Provide the (X, Y) coordinate of the cell's center where the given text is located.  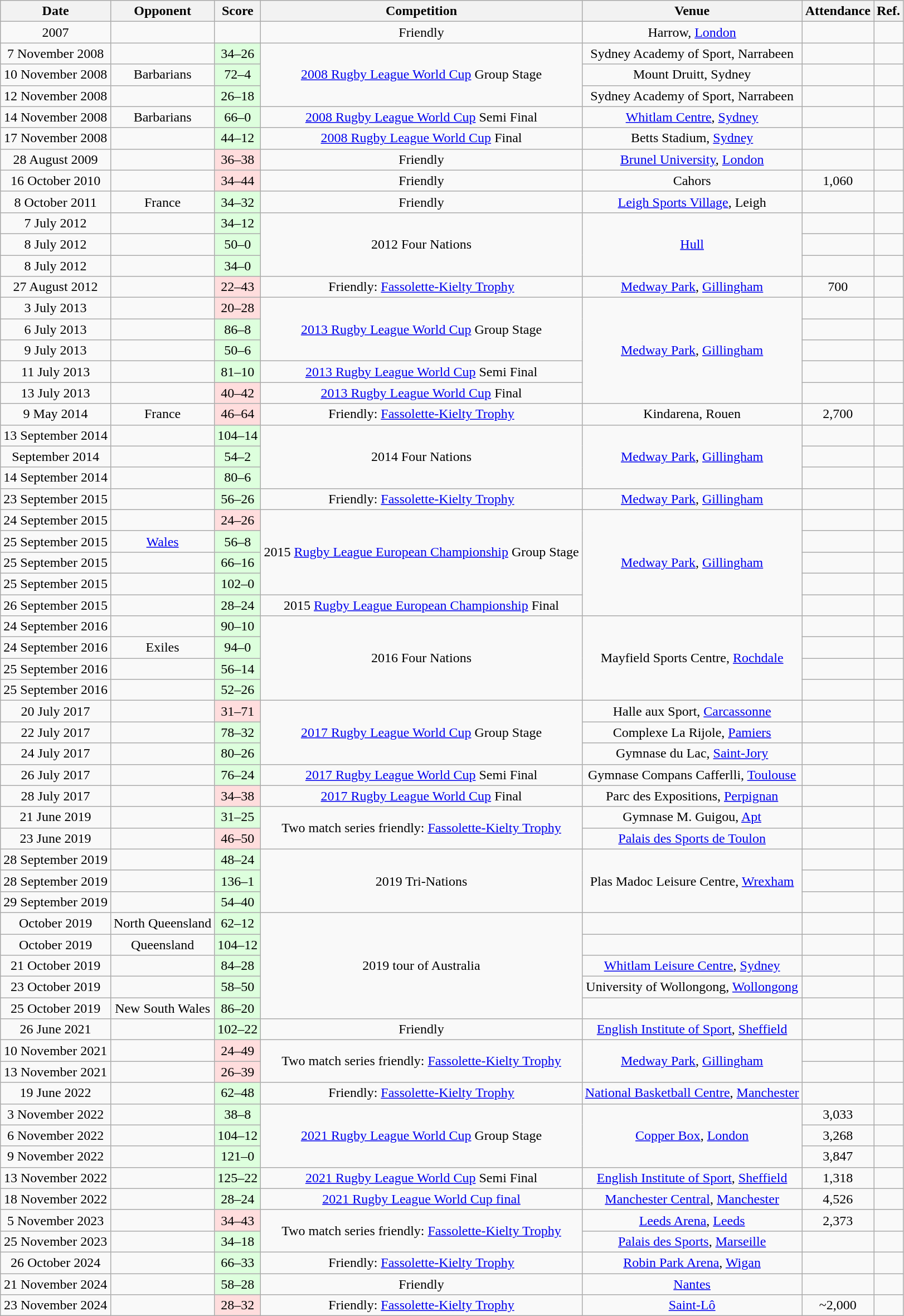
54–40 (237, 902)
84–28 (237, 966)
Cahors (692, 181)
26 July 2017 (56, 775)
46–64 (237, 414)
46–50 (237, 838)
Gymnase M. Guigou, Apt (692, 817)
56–26 (237, 499)
7 November 2008 (56, 54)
2017 Rugby League World Cup Group Stage (421, 732)
34–26 (237, 54)
28 August 2009 (56, 159)
10 November 2008 (56, 75)
34–43 (237, 1220)
13 July 2013 (56, 393)
2013 Rugby League World Cup Semi Final (421, 372)
48–24 (237, 859)
29 September 2019 (56, 902)
9 July 2013 (56, 351)
90–10 (237, 627)
23 June 2019 (56, 838)
Brunel University, London (692, 159)
28 July 2017 (56, 796)
2007 (56, 32)
23 November 2024 (56, 1305)
52–26 (237, 690)
2013 Rugby League World Cup Group Stage (421, 329)
3,847 (838, 1157)
66–33 (237, 1262)
34–38 (237, 796)
26 June 2021 (56, 1030)
14 November 2008 (56, 117)
Copper Box, London (692, 1135)
Harrow, London (692, 32)
Whitlam Centre, Sydney (692, 117)
Wales (162, 541)
Venue (692, 11)
20–28 (237, 308)
Opponent (162, 11)
Plas Madoc Leisure Centre, Wrexham (692, 881)
New South Wales (162, 1008)
2,700 (838, 414)
23 October 2019 (56, 987)
Attendance (838, 11)
26–18 (237, 96)
Nantes (692, 1284)
Queensland (162, 945)
3,268 (838, 1135)
September 2014 (56, 457)
58–28 (237, 1284)
9 May 2014 (56, 414)
81–10 (237, 372)
Leeds Arena, Leeds (692, 1220)
2019 Tri-Nations (421, 881)
31–71 (237, 711)
3,033 (838, 1114)
Saint-Lô (692, 1305)
2019 tour of Australia (421, 965)
104–14 (237, 435)
2016 Four Nations (421, 658)
38–8 (237, 1114)
21 November 2024 (56, 1284)
3 July 2013 (56, 308)
125–22 (237, 1178)
Mayfield Sports Centre, Rochdale (692, 658)
72–4 (237, 75)
Score (237, 11)
17 November 2008 (56, 138)
66–0 (237, 117)
80–26 (237, 754)
4,526 (838, 1199)
Kindarena, Rouen (692, 414)
6 July 2013 (56, 329)
78–32 (237, 732)
66–16 (237, 562)
24 July 2017 (56, 754)
National Basketball Centre, Manchester (692, 1093)
10 November 2021 (56, 1051)
Palais des Sports, Marseille (692, 1241)
Complexe La Rijole, Pamiers (692, 732)
21 June 2019 (56, 817)
86–20 (237, 1008)
58–50 (237, 987)
2013 Rugby League World Cup Final (421, 393)
2008 Rugby League World Cup Group Stage (421, 75)
Exiles (162, 648)
2017 Rugby League World Cup Semi Final (421, 775)
1,318 (838, 1178)
13 November 2022 (56, 1178)
56–14 (237, 669)
2012 Four Nations (421, 244)
50–0 (237, 244)
Halle aux Sport, Carcassonne (692, 711)
Gymnase Compans Cafferlli, Toulouse (692, 775)
86–8 (237, 329)
Competition (421, 11)
25 October 2019 (56, 1008)
~2,000 (838, 1305)
2015 Rugby League European Championship Group Stage (421, 552)
Ref. (888, 11)
21 October 2019 (56, 966)
62–12 (237, 923)
2021 Rugby League World Cup final (421, 1199)
102–0 (237, 584)
19 June 2022 (56, 1093)
136–1 (237, 881)
2021 Rugby League World Cup Semi Final (421, 1178)
121–0 (237, 1157)
Manchester Central, Manchester (692, 1199)
2017 Rugby League World Cup Final (421, 796)
23 September 2015 (56, 499)
50–6 (237, 351)
13 November 2021 (56, 1072)
24–26 (237, 520)
2015 Rugby League European Championship Final (421, 605)
34–12 (237, 223)
34–44 (237, 181)
11 July 2013 (56, 372)
Hull (692, 244)
Whitlam Leisure Centre, Sydney (692, 966)
24 September 2015 (56, 520)
700 (838, 287)
14 September 2014 (56, 478)
Leigh Sports Village, Leigh (692, 202)
26–39 (237, 1072)
9 November 2022 (56, 1157)
102–22 (237, 1030)
2021 Rugby League World Cup Group Stage (421, 1135)
12 November 2008 (56, 96)
1,060 (838, 181)
26 October 2024 (56, 1262)
44–12 (237, 138)
56–8 (237, 541)
94–0 (237, 648)
2008 Rugby League World Cup Final (421, 138)
25 November 2023 (56, 1241)
18 November 2022 (56, 1199)
62–48 (237, 1093)
6 November 2022 (56, 1135)
North Queensland (162, 923)
2008 Rugby League World Cup Semi Final (421, 117)
16 October 2010 (56, 181)
34–32 (237, 202)
40–42 (237, 393)
Gymnase du Lac, Saint-Jory (692, 754)
22 July 2017 (56, 732)
54–2 (237, 457)
3 November 2022 (56, 1114)
2014 Four Nations (421, 457)
27 August 2012 (56, 287)
Palais des Sports de Toulon (692, 838)
31–25 (237, 817)
28–32 (237, 1305)
13 September 2014 (56, 435)
34–0 (237, 266)
80–6 (237, 478)
5 November 2023 (56, 1220)
University of Wollongong, Wollongong (692, 987)
Robin Park Arena, Wigan (692, 1262)
20 July 2017 (56, 711)
36–38 (237, 159)
34–18 (237, 1241)
76–24 (237, 775)
2,373 (838, 1220)
Mount Druitt, Sydney (692, 75)
26 September 2015 (56, 605)
8 October 2011 (56, 202)
24–49 (237, 1051)
7 July 2012 (56, 223)
Date (56, 11)
Betts Stadium, Sydney (692, 138)
22–43 (237, 287)
Parc des Expositions, Perpignan (692, 796)
